Capture the cell that displays the provided text and extract its [x, y] central coordinate. 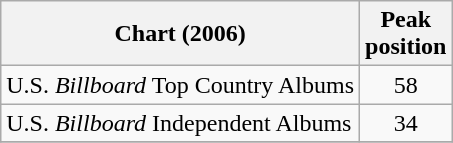
Chart (2006) [180, 34]
Peakposition [406, 34]
U.S. Billboard Top Country Albums [180, 85]
58 [406, 85]
U.S. Billboard Independent Albums [180, 123]
34 [406, 123]
